Output the (x, y) coordinate of the center of the cell containing the given text.  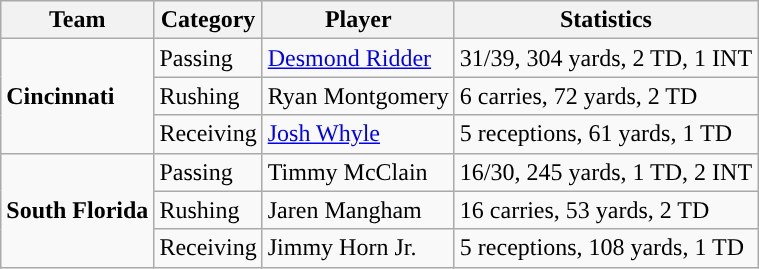
Josh Whyle (358, 134)
Team (78, 20)
South Florida (78, 210)
Desmond Ridder (358, 58)
16 carries, 53 yards, 2 TD (606, 210)
Statistics (606, 20)
5 receptions, 108 yards, 1 TD (606, 248)
31/39, 304 yards, 2 TD, 1 INT (606, 58)
Player (358, 20)
Cincinnati (78, 96)
Jimmy Horn Jr. (358, 248)
Category (208, 20)
6 carries, 72 yards, 2 TD (606, 96)
5 receptions, 61 yards, 1 TD (606, 134)
16/30, 245 yards, 1 TD, 2 INT (606, 172)
Ryan Montgomery (358, 96)
Timmy McClain (358, 172)
Jaren Mangham (358, 210)
